Detect which cell encompasses the target text, then output its (X, Y) center coordinate. 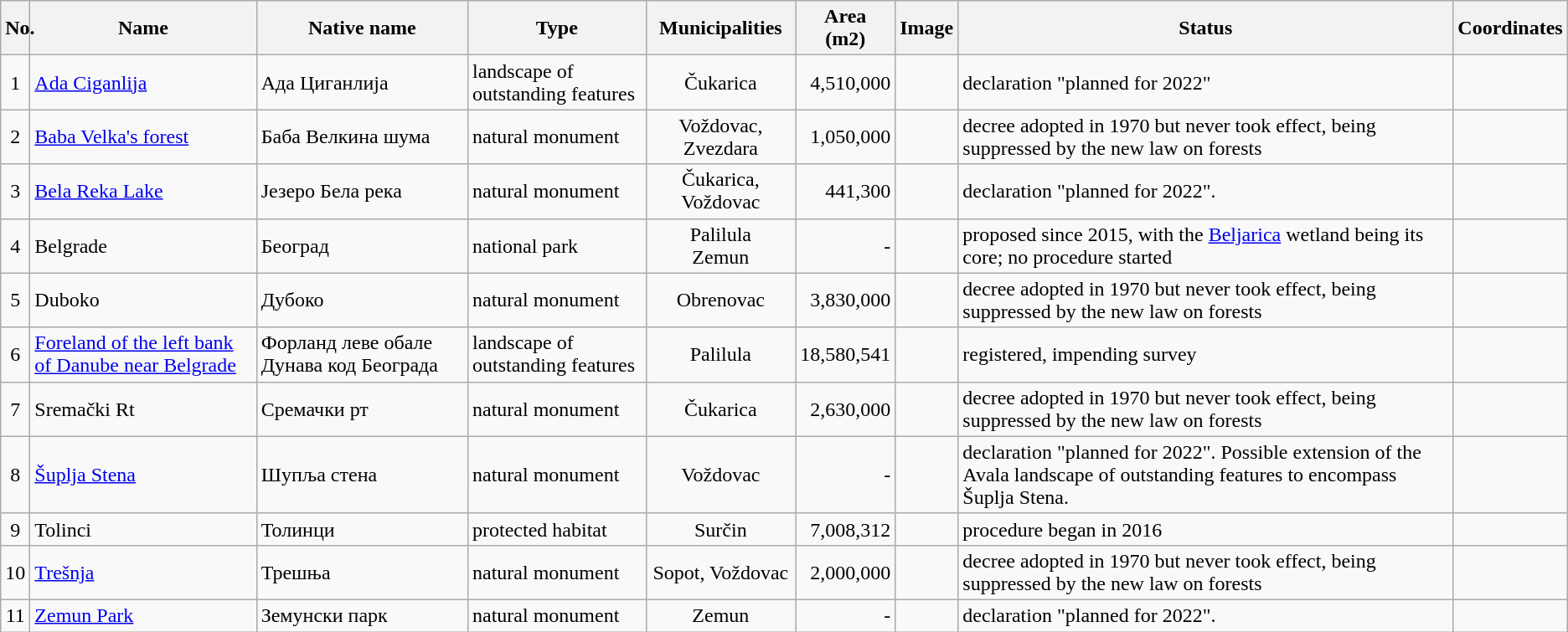
8 (15, 475)
4,510,000 (846, 82)
Coordinates (1510, 28)
Voždovac (720, 475)
11 (15, 615)
Type (556, 28)
1,050,000 (846, 137)
Трешња (362, 573)
registered, impending survey (1206, 355)
Duboko (143, 300)
declaration "planned for 2022". Possible extension of the Avala landscape of outstanding features to encompass Šuplja Stena. (1206, 475)
Status (1206, 28)
1 (15, 82)
Obrenovac (720, 300)
Voždovac, Zvezdara (720, 137)
18,580,541 (846, 355)
Sopot, Voždovac (720, 573)
Baba Velka's forest (143, 137)
Name (143, 28)
Zemun (720, 615)
Belgrade (143, 246)
Дубоко (362, 300)
procedure began in 2016 (1206, 529)
Ада Циганлија (362, 82)
3 (15, 191)
6 (15, 355)
Area(m2) (846, 28)
Šuplja Stena (143, 475)
Trešnja (143, 573)
Municipalities (720, 28)
7,008,312 (846, 529)
Шупља стена (362, 475)
Баба Велкина шума (362, 137)
Ada Ciganlija (143, 82)
Bela Reka Lake (143, 191)
2,000,000 (846, 573)
10 (15, 573)
Форланд леве обале Дунава код Београда (362, 355)
2 (15, 137)
protected habitat (556, 529)
Čukarica, Voždovac (720, 191)
5 (15, 300)
4 (15, 246)
Foreland of the left bank of Danube near Belgrade (143, 355)
Београд (362, 246)
Palilula (720, 355)
441,300 (846, 191)
Земунски парк (362, 615)
Сремачки рт (362, 408)
Tolinci (143, 529)
Толинци (362, 529)
national park (556, 246)
Native name (362, 28)
PalilulaZemun (720, 246)
7 (15, 408)
3,830,000 (846, 300)
2,630,000 (846, 408)
declaration "planned for 2022" (1206, 82)
Језеро Бела река (362, 191)
Zemun Park (143, 615)
Surčin (720, 529)
Sremački Rt (143, 408)
No. (15, 28)
Image (926, 28)
proposed since 2015, with the Beljarica wetland being its core; no procedure started (1206, 246)
9 (15, 529)
